Output the [X, Y] coordinate of the center of the cell containing the given text.  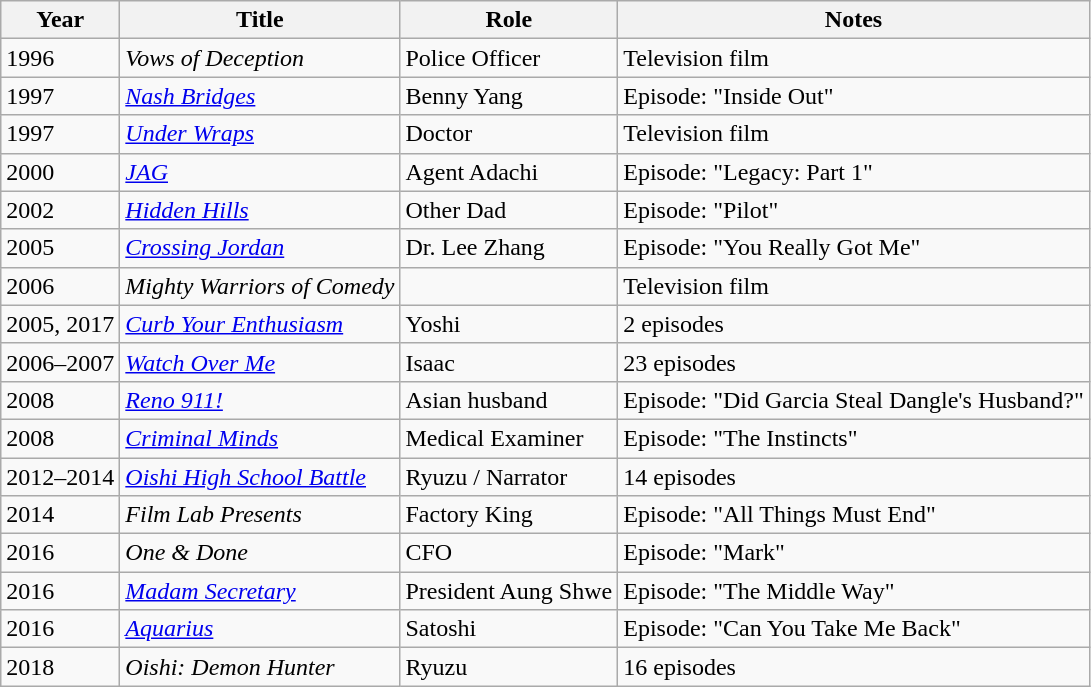
Episode: "Inside Out" [854, 96]
Episode: "The Middle Way" [854, 591]
Asian husband [509, 400]
14 episodes [854, 477]
2 episodes [854, 324]
CFO [509, 553]
Medical Examiner [509, 438]
Hidden Hills [260, 210]
Title [260, 20]
Episode: "The Instincts" [854, 438]
Other Dad [509, 210]
Yoshi [509, 324]
Episode: "All Things Must End" [854, 515]
2014 [60, 515]
2018 [60, 667]
Mighty Warriors of Comedy [260, 286]
Police Officer [509, 58]
Episode: "Mark" [854, 553]
2005, 2017 [60, 324]
Dr. Lee Zhang [509, 248]
Ryuzu [509, 667]
1996 [60, 58]
President Aung Shwe [509, 591]
Year [60, 20]
Ryuzu / Narrator [509, 477]
Notes [854, 20]
Oishi High School Battle [260, 477]
Episode: "Did Garcia Steal Dangle's Husband?" [854, 400]
Madam Secretary [260, 591]
Oishi: Demon Hunter [260, 667]
2006 [60, 286]
Isaac [509, 362]
2002 [60, 210]
Film Lab Presents [260, 515]
Curb Your Enthusiasm [260, 324]
Under Wraps [260, 134]
2006–2007 [60, 362]
Role [509, 20]
Agent Adachi [509, 172]
One & Done [260, 553]
Benny Yang [509, 96]
Criminal Minds [260, 438]
Episode: "Pilot" [854, 210]
Vows of Deception [260, 58]
Nash Bridges [260, 96]
Reno 911! [260, 400]
Satoshi [509, 629]
Episode: "You Really Got Me" [854, 248]
Aquarius [260, 629]
Watch Over Me [260, 362]
Episode: "Legacy: Part 1" [854, 172]
2000 [60, 172]
Episode: "Can You Take Me Back" [854, 629]
2005 [60, 248]
16 episodes [854, 667]
Crossing Jordan [260, 248]
23 episodes [854, 362]
Doctor [509, 134]
JAG [260, 172]
Factory King [509, 515]
2012–2014 [60, 477]
